Detect which cell encompasses the target text, then output its [x, y] center coordinate. 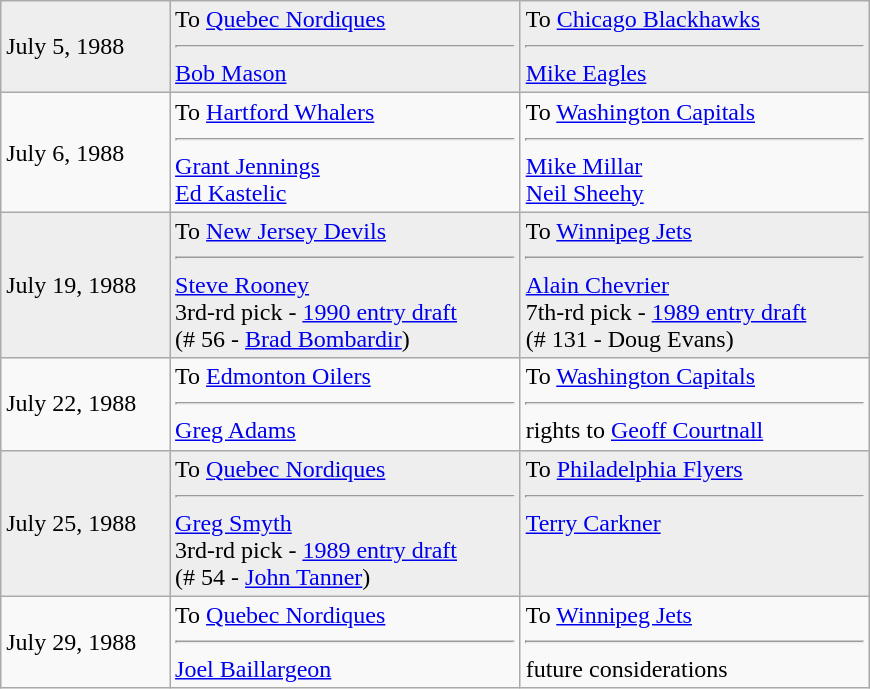
July 19, 1988 [86, 285]
To Edmonton OilersGreg Adams [346, 404]
To Quebec NordiquesBob Mason [346, 47]
To Washington CapitalsMike MillarNeil Sheehy [694, 152]
To Philadelphia FlyersTerry Carkner [694, 523]
July 29, 1988 [86, 642]
To Quebec NordiquesJoel Baillargeon [346, 642]
To Hartford WhalersGrant JenningsEd Kastelic [346, 152]
To Quebec NordiquesGreg Smyth3rd-rd pick - 1989 entry draft(# 54 - John Tanner) [346, 523]
To Chicago BlackhawksMike Eagles [694, 47]
July 5, 1988 [86, 47]
July 6, 1988 [86, 152]
To Winnipeg Jetsfuture considerations [694, 642]
To Washington Capitalsrights to Geoff Courtnall [694, 404]
To Winnipeg JetsAlain Chevrier7th-rd pick - 1989 entry draft(# 131 - Doug Evans) [694, 285]
To New Jersey DevilsSteve Rooney3rd-rd pick - 1990 entry draft(# 56 - Brad Bombardir) [346, 285]
July 25, 1988 [86, 523]
July 22, 1988 [86, 404]
